Find where the given text appears and provide that cell's center as [x, y] coordinate. 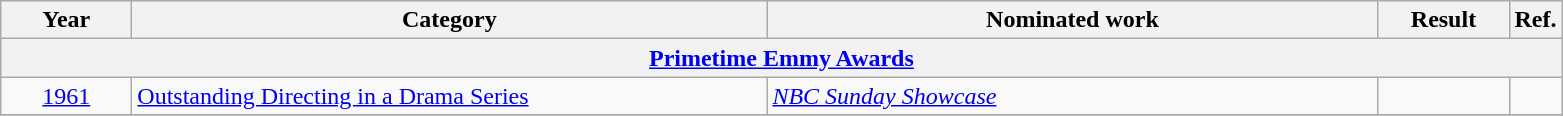
Primetime Emmy Awards [782, 58]
1961 [66, 96]
Year [66, 20]
Nominated work [1072, 20]
Category [450, 20]
Result [1444, 20]
Outstanding Directing in a Drama Series [450, 96]
NBC Sunday Showcase [1072, 96]
Ref. [1536, 20]
